Detect which cell encompasses the target text, then output its (x, y) center coordinate. 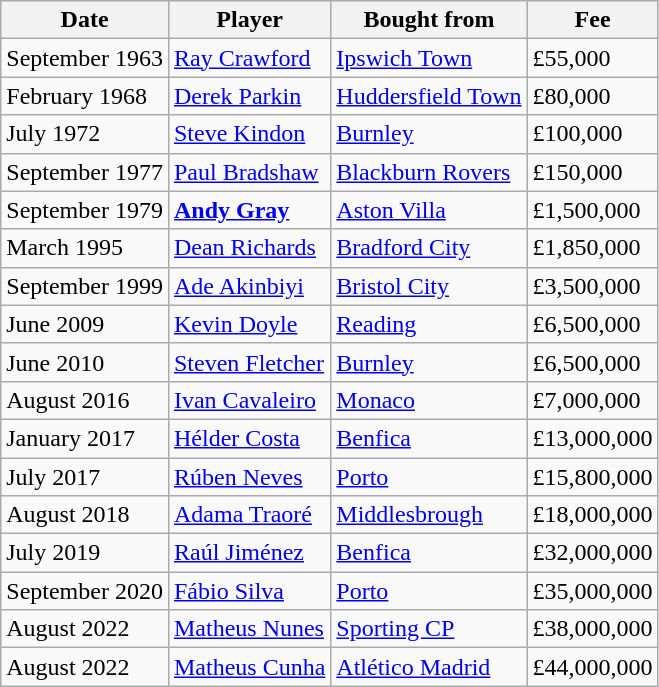
Derek Parkin (249, 96)
September 1979 (85, 210)
Aston Villa (429, 210)
February 1968 (85, 96)
Steve Kindon (249, 134)
Fábio Silva (249, 591)
£13,000,000 (592, 438)
£38,000,000 (592, 629)
July 2017 (85, 477)
£150,000 (592, 172)
Player (249, 20)
June 2009 (85, 324)
Fee (592, 20)
August 2016 (85, 400)
July 2019 (85, 553)
Blackburn Rovers (429, 172)
Ray Crawford (249, 58)
Bradford City (429, 248)
Date (85, 20)
Reading (429, 324)
£15,800,000 (592, 477)
Ivan Cavaleiro (249, 400)
September 1999 (85, 286)
£1,500,000 (592, 210)
March 1995 (85, 248)
£44,000,000 (592, 667)
September 2020 (85, 591)
Ipswich Town (429, 58)
£32,000,000 (592, 553)
£100,000 (592, 134)
Matheus Nunes (249, 629)
Matheus Cunha (249, 667)
Hélder Costa (249, 438)
Sporting CP (429, 629)
£18,000,000 (592, 515)
January 2017 (85, 438)
£7,000,000 (592, 400)
Kevin Doyle (249, 324)
Bristol City (429, 286)
Dean Richards (249, 248)
Monaco (429, 400)
July 1972 (85, 134)
£1,850,000 (592, 248)
August 2018 (85, 515)
Bought from (429, 20)
£3,500,000 (592, 286)
September 1977 (85, 172)
Steven Fletcher (249, 362)
Rúben Neves (249, 477)
Atlético Madrid (429, 667)
Adama Traoré (249, 515)
September 1963 (85, 58)
Andy Gray (249, 210)
Raúl Jiménez (249, 553)
Paul Bradshaw (249, 172)
June 2010 (85, 362)
Middlesbrough (429, 515)
Ade Akinbiyi (249, 286)
£80,000 (592, 96)
Huddersfield Town (429, 96)
£35,000,000 (592, 591)
£55,000 (592, 58)
